Detect which cell encompasses the target text, then output its [X, Y] center coordinate. 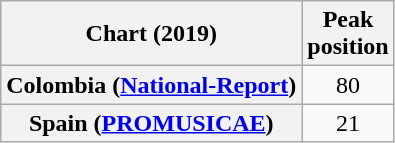
80 [348, 85]
Chart (2019) [152, 34]
Colombia (National-Report) [152, 85]
Peakposition [348, 34]
Spain (PROMUSICAE) [152, 123]
21 [348, 123]
